From the cell containing the given text, extract its center point as [X, Y] coordinate. 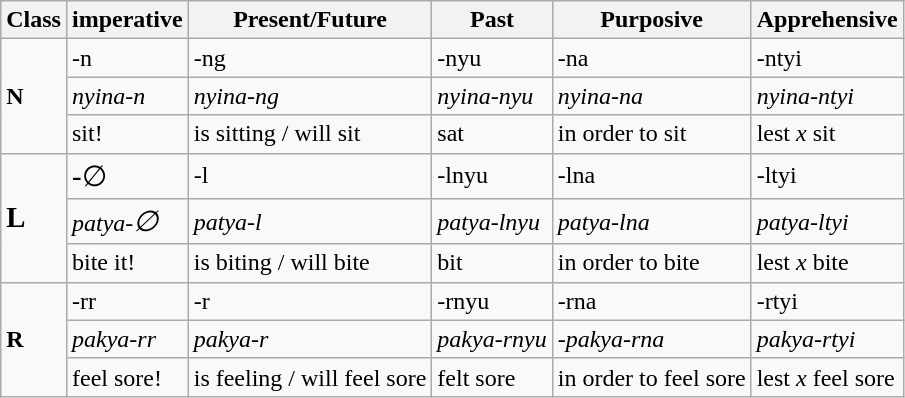
pakya-rr [127, 339]
Past [492, 20]
-nyu [492, 58]
Class [34, 20]
-∅ [127, 176]
nyina-na [652, 96]
bit [492, 263]
-rna [652, 301]
N [34, 96]
-lnyu [492, 176]
feel sore! [127, 377]
-l [310, 176]
lest x sit [827, 134]
lest x bite [827, 263]
nyina-ntyi [827, 96]
L [34, 218]
pakya-r [310, 339]
-ng [310, 58]
is biting / will bite [310, 263]
patya-∅ [127, 222]
nyina-ng [310, 96]
pakya-rtyi [827, 339]
pakya-rnyu [492, 339]
imperative [127, 20]
sit! [127, 134]
patya-l [310, 222]
felt sore [492, 377]
patya-lna [652, 222]
R [34, 339]
in order to bite [652, 263]
in order to sit [652, 134]
-n [127, 58]
Present/Future [310, 20]
Purposive [652, 20]
lest x feel sore [827, 377]
-r [310, 301]
is feeling / will feel sore [310, 377]
-ntyi [827, 58]
-rtyi [827, 301]
-ltyi [827, 176]
in order to feel sore [652, 377]
bite it! [127, 263]
nyina-nyu [492, 96]
sat [492, 134]
patya-ltyi [827, 222]
is sitting / will sit [310, 134]
patya-lnyu [492, 222]
-lna [652, 176]
Apprehensive [827, 20]
-na [652, 58]
-pakya-rna [652, 339]
-rr [127, 301]
-rnyu [492, 301]
nyina-n [127, 96]
